Pinpoint the cell where the given text exists, returning its (X, Y) midpoint coordinate. 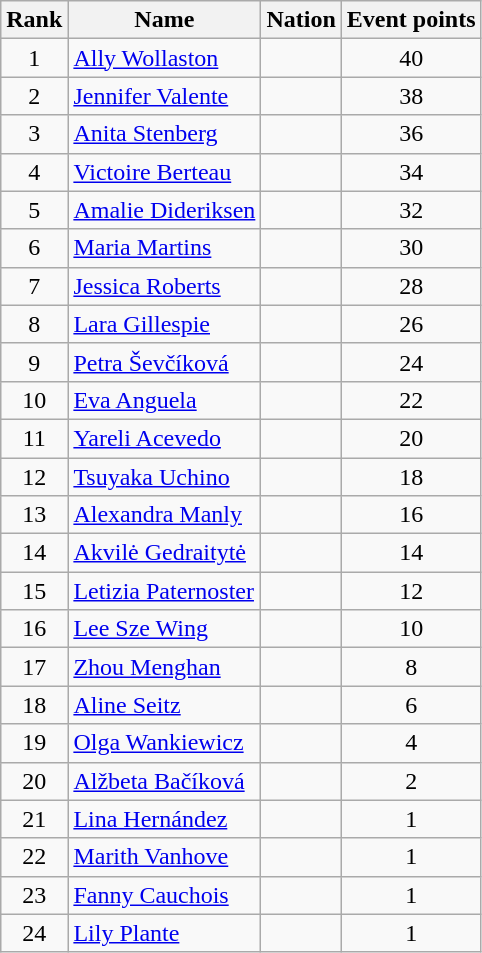
Alžbeta Bačíková (164, 781)
Zhou Menghan (164, 667)
Victoire Berteau (164, 172)
40 (411, 58)
Event points (411, 20)
5 (34, 210)
Amalie Dideriksen (164, 210)
Akvilė Gedraitytė (164, 553)
Ally Wollaston (164, 58)
Lily Plante (164, 933)
Rank (34, 20)
Anita Stenberg (164, 134)
9 (34, 362)
Eva Anguela (164, 400)
Maria Martins (164, 248)
Aline Seitz (164, 705)
11 (34, 438)
19 (34, 743)
15 (34, 591)
30 (411, 248)
32 (411, 210)
23 (34, 895)
3 (34, 134)
Petra Ševčíková (164, 362)
Olga Wankiewicz (164, 743)
Jennifer Valente (164, 96)
7 (34, 286)
Alexandra Manly (164, 515)
34 (411, 172)
Letizia Paternoster (164, 591)
Marith Vanhove (164, 857)
Fanny Cauchois (164, 895)
Nation (301, 20)
28 (411, 286)
36 (411, 134)
Yareli Acevedo (164, 438)
Tsuyaka Uchino (164, 477)
Lee Sze Wing (164, 629)
Name (164, 20)
21 (34, 819)
38 (411, 96)
Lara Gillespie (164, 324)
Jessica Roberts (164, 286)
13 (34, 515)
26 (411, 324)
17 (34, 667)
Lina Hernández (164, 819)
